Identify which cell holds the provided text, then report its [x, y] central coordinate. 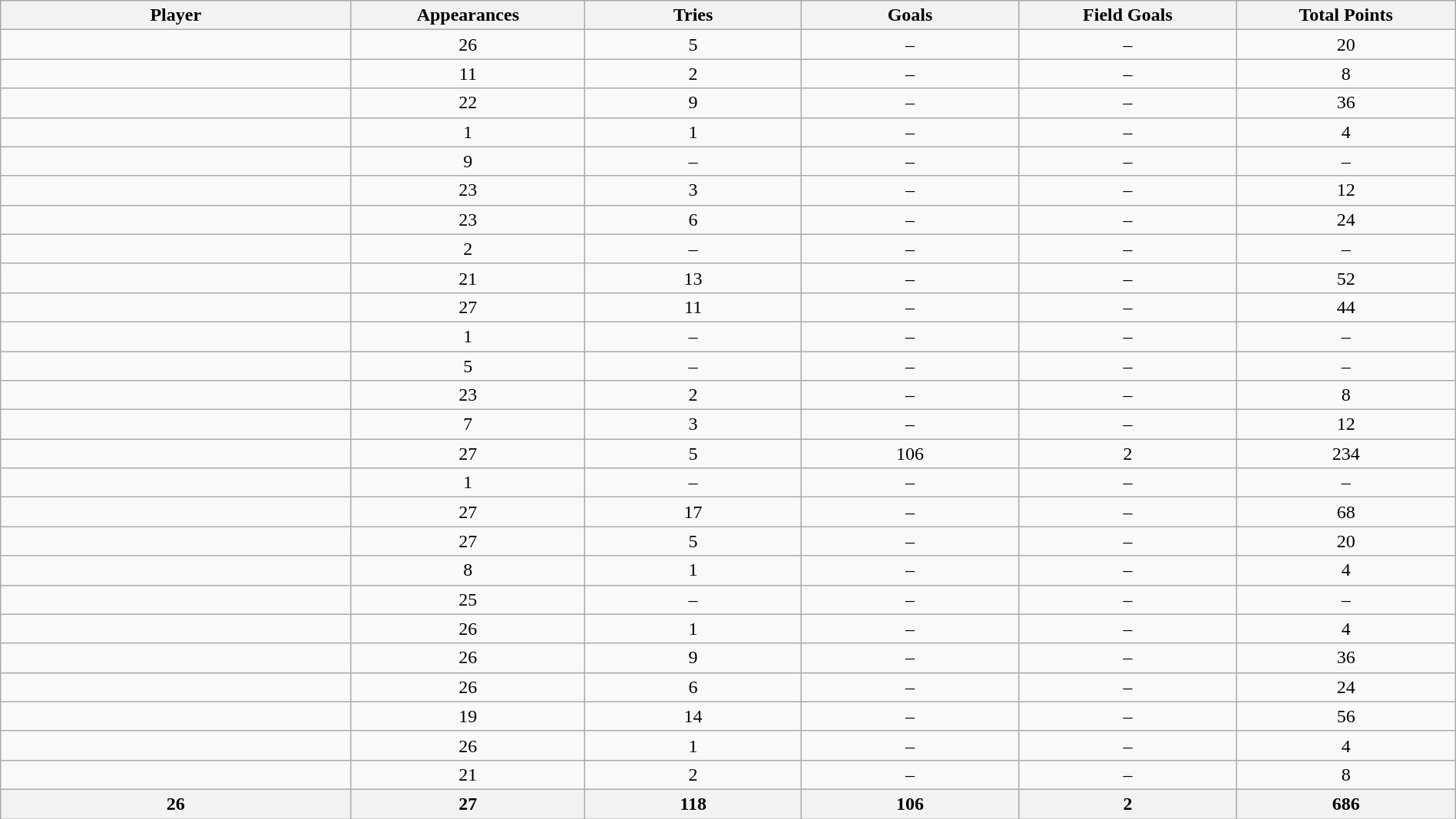
Field Goals [1127, 15]
Tries [693, 15]
19 [468, 716]
7 [468, 424]
Total Points [1345, 15]
22 [468, 103]
17 [693, 512]
Goals [909, 15]
Appearances [468, 15]
686 [1345, 804]
68 [1345, 512]
44 [1345, 307]
234 [1345, 454]
13 [693, 278]
14 [693, 716]
52 [1345, 278]
118 [693, 804]
25 [468, 599]
56 [1345, 716]
Player [176, 15]
